Locate the cell with the specified text and output its (X, Y) center coordinate. 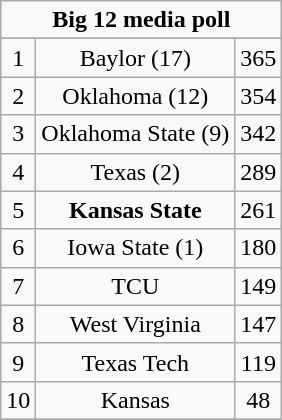
119 (258, 362)
2 (18, 96)
10 (18, 400)
Iowa State (1) (136, 248)
289 (258, 172)
354 (258, 96)
Kansas State (136, 210)
West Virginia (136, 324)
4 (18, 172)
261 (258, 210)
48 (258, 400)
5 (18, 210)
3 (18, 134)
180 (258, 248)
1 (18, 58)
Texas Tech (136, 362)
8 (18, 324)
Baylor (17) (136, 58)
7 (18, 286)
149 (258, 286)
365 (258, 58)
TCU (136, 286)
Oklahoma (12) (136, 96)
Big 12 media poll (142, 20)
Texas (2) (136, 172)
342 (258, 134)
6 (18, 248)
Oklahoma State (9) (136, 134)
147 (258, 324)
9 (18, 362)
Kansas (136, 400)
